Scan for the cell matching the given text and deliver its (X, Y) coordinate at center. 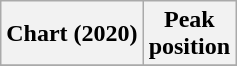
Peakposition (189, 34)
Chart (2020) (72, 34)
